From the cell containing the given text, extract its center point as (X, Y) coordinate. 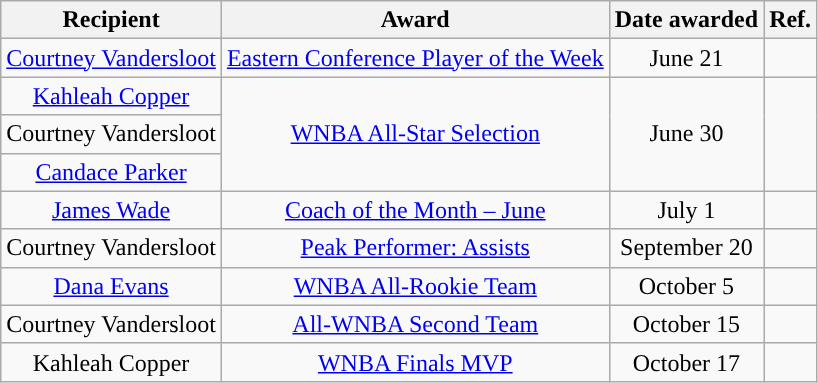
July 1 (686, 210)
Recipient (112, 20)
Coach of the Month – June (415, 210)
All-WNBA Second Team (415, 324)
WNBA Finals MVP (415, 362)
James Wade (112, 210)
Eastern Conference Player of the Week (415, 58)
Candace Parker (112, 172)
June 21 (686, 58)
Ref. (790, 20)
June 30 (686, 134)
Date awarded (686, 20)
WNBA All-Rookie Team (415, 286)
Award (415, 20)
Peak Performer: Assists (415, 248)
October 15 (686, 324)
October 17 (686, 362)
October 5 (686, 286)
Dana Evans (112, 286)
September 20 (686, 248)
WNBA All-Star Selection (415, 134)
